Detect which cell encompasses the target text, then output its [x, y] center coordinate. 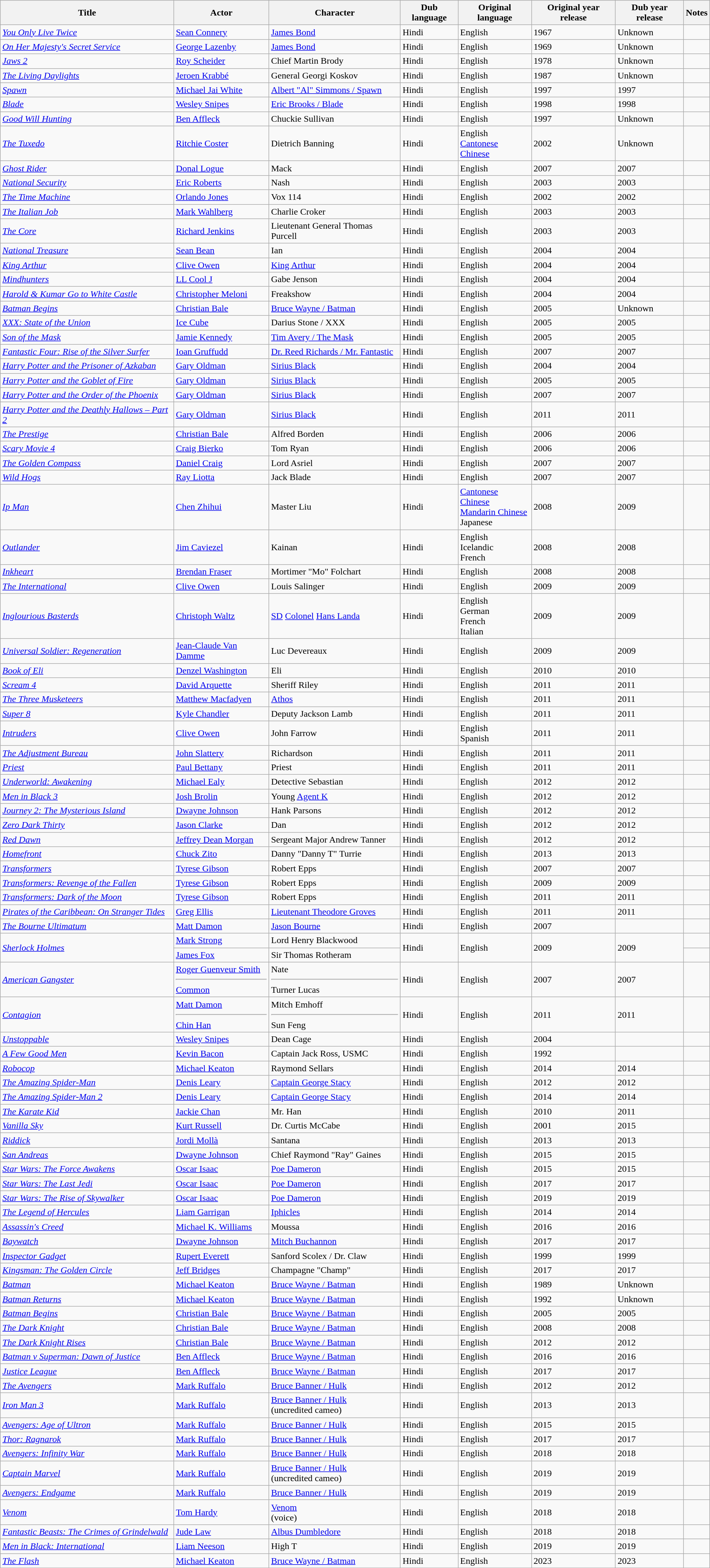
Captain Marvel [87, 1473]
Sanford Scolex / Dr. Claw [335, 1256]
Avengers: Infinity War [87, 1453]
Harry Potter and the Deathly Hallows – Part 2 [87, 414]
The Karate Kid [87, 1111]
Sean Bean [221, 251]
Transformers [87, 868]
Gabe Jenson [335, 279]
Tom Ryan [335, 448]
American Gangster [87, 979]
Sherlock Holmes [87, 948]
Danny "Danny T" Turrie [335, 854]
Captain Jack Ross, USMC [335, 1053]
Nash [335, 182]
The Golden Compass [87, 463]
Jason Bourne [335, 926]
The Tuxedo [87, 143]
Intruders [87, 733]
Moussa [335, 1227]
Justice League [87, 1371]
Josh Brolin [221, 796]
Matt DamonChin Han [221, 1014]
Men in Black: International [87, 1546]
Assassin's Creed [87, 1227]
The International [87, 586]
Character [335, 13]
Richardson [335, 753]
Mitch EmhoffSun Feng [335, 1014]
Christoph Waltz [221, 616]
Son of the Mask [87, 337]
Jeff Bridges [221, 1270]
XXX: State of the Union [87, 323]
Batman [87, 1284]
Detective Sebastian [335, 782]
Chen Zhihui [221, 507]
Dub year release [650, 13]
Ian [335, 251]
Jamie Kennedy [221, 337]
Inkheart [87, 572]
Ghost Rider [87, 168]
Mark Wahlberg [221, 211]
Freakshow [335, 294]
Zero Dark Thirty [87, 825]
Harold & Kumar Go to White Castle [87, 294]
Michael Jai White [221, 90]
Dub language [429, 13]
Jeffrey Dean Morgan [221, 840]
Jean-Claude Van Damme [221, 651]
Vanilla Sky [87, 1126]
Avengers: Age of Ultron [87, 1425]
Jordi Mollà [221, 1140]
Lieutenant General Thomas Purcell [335, 231]
Fantastic Four: Rise of the Silver Surfer [87, 352]
English Cantonese Chinese [495, 143]
The Bourne Ultimatum [87, 926]
The Core [87, 231]
Santana [335, 1140]
Kyle Chandler [221, 714]
Eli [335, 670]
Darius Stone / XXX [335, 323]
A Few Good Men [87, 1053]
Inspector Gadget [87, 1256]
Mindhunters [87, 279]
Riddick [87, 1140]
Jaws 2 [87, 61]
Dean Cage [335, 1039]
Harry Potter and the Prisoner of Azkaban [87, 366]
Lord Henry Blackwood [335, 940]
Greg Ellis [221, 912]
Sean Connery [221, 32]
Fantastic Beasts: The Crimes of Grindelwald [87, 1532]
English Spanish [495, 733]
Louis Salinger [335, 586]
Avengers: Endgame [87, 1493]
1967 [573, 32]
Super 8 [87, 714]
John Slattery [221, 753]
Ioan Gruffudd [221, 352]
Athos [335, 699]
Thor: Ragnarok [87, 1439]
Kevin Bacon [221, 1053]
Tim Avery / The Mask [335, 337]
Inglourious Basterds [87, 616]
Craig Bierko [221, 448]
Dietrich Banning [335, 143]
English Icelandic French [495, 547]
Young Agent K [335, 796]
Star Wars: The Force Awakens [87, 1169]
The Legend of Hercules [87, 1212]
Kainan [335, 547]
Original language [495, 13]
Original year release [573, 13]
Charlie Croker [335, 211]
Mortimer "Mo" Folchart [335, 572]
Transformers: Dark of the Moon [87, 897]
Dr. Curtis McCabe [335, 1126]
Ritchie Coster [221, 143]
Red Dawn [87, 840]
Dr. Reed Richards / Mr. Fantastic [335, 352]
General Georgi Koskov [335, 75]
The Amazing Spider-Man [87, 1083]
Mr. Han [335, 1111]
Chief Raymond "Ray" Gaines [335, 1155]
Harry Potter and the Order of the Phoenix [87, 395]
Lord Asriel [335, 463]
Brendan Fraser [221, 572]
Iphicles [335, 1212]
Christopher Meloni [221, 294]
Hank Parsons [335, 811]
Contagion [87, 1014]
Denzel Washington [221, 670]
Ice Cube [221, 323]
Michael K. Williams [221, 1227]
Robocop [87, 1068]
Lieutenant Theodore Groves [335, 912]
You Only Live Twice [87, 32]
On Her Majesty's Secret Service [87, 47]
Vox 114 [335, 197]
The Living Daylights [87, 75]
Journey 2: The Mysterious Island [87, 811]
Spawn [87, 90]
NateTurner Lucas [335, 979]
The Dark Knight Rises [87, 1342]
Wild Hogs [87, 477]
Pirates of the Caribbean: On Stranger Tides [87, 912]
National Security [87, 182]
Universal Soldier: Regeneration [87, 651]
The Adjustment Bureau [87, 753]
Homefront [87, 854]
Scary Movie 4 [87, 448]
Eric Roberts [221, 182]
Liam Neeson [221, 1546]
Venom [87, 1512]
The Avengers [87, 1386]
1989 [573, 1284]
Notes [697, 13]
Men in Black 3 [87, 796]
Sir Thomas Rotheram [335, 955]
Orlando Jones [221, 197]
1987 [573, 75]
Baywatch [87, 1241]
Tom Hardy [221, 1512]
Sheriff Riley [335, 685]
Jack Blade [335, 477]
Book of Eli [87, 670]
LL Cool J [221, 279]
High T [335, 1546]
Batman Returns [87, 1299]
Albert "Al" Simmons / Spawn [335, 90]
Blade [87, 104]
Ip Man [87, 507]
Title [87, 13]
The Prestige [87, 434]
Liam Garrigan [221, 1212]
Ray Liotta [221, 477]
San Andreas [87, 1155]
Dan [335, 825]
Richard Jenkins [221, 231]
Sergeant Major Andrew Tanner [335, 840]
Champagne "Champ" [335, 1270]
Iron Man 3 [87, 1405]
Roy Scheider [221, 61]
Kurt Russell [221, 1126]
Harry Potter and the Goblet of Fire [87, 380]
Underworld: Awakening [87, 782]
Mack [335, 168]
National Treasure [87, 251]
2001 [573, 1126]
1969 [573, 47]
Michael Ealy [221, 782]
Chuck Zito [221, 854]
Matt Damon [221, 926]
Rupert Everett [221, 1256]
Jude Law [221, 1532]
James Fox [221, 955]
Chuckie Sullivan [335, 119]
Cantonese Chinese Mandarin Chinese Japanese [495, 507]
Batman v Superman: Dawn of Justice [87, 1357]
Chief Martin Brody [335, 61]
Donal Logue [221, 168]
Unstoppable [87, 1039]
The Time Machine [87, 197]
The Amazing Spider-Man 2 [87, 1097]
Jeroen Krabbé [221, 75]
Actor [221, 13]
Raymond Sellars [335, 1068]
Mark Strong [221, 940]
Outlander [87, 547]
Alfred Borden [335, 434]
Eric Brooks / Blade [335, 104]
1978 [573, 61]
Matthew Macfadyen [221, 699]
Roger Guenveur SmithCommon [221, 979]
Star Wars: The Last Jedi [87, 1183]
SD Colonel Hans Landa [335, 616]
The Dark Knight [87, 1328]
Luc Devereaux [335, 651]
George Lazenby [221, 47]
Star Wars: The Rise of Skywalker [87, 1198]
Kingsman: The Golden Circle [87, 1270]
Scream 4 [87, 685]
David Arquette [221, 685]
Jason Clarke [221, 825]
Good Will Hunting [87, 119]
Deputy Jackson Lamb [335, 714]
Jackie Chan [221, 1111]
Albus Dumbledore [335, 1532]
The Three Musketeers [87, 699]
Master Liu [335, 507]
The Italian Job [87, 211]
The Flash [87, 1560]
Jim Caviezel [221, 547]
Daniel Craig [221, 463]
Paul Bettany [221, 767]
John Farrow [335, 733]
English German French Italian [495, 616]
Venom(voice) [335, 1512]
Transformers: Revenge of the Fallen [87, 883]
Mitch Buchannon [335, 1241]
